Scan for the cell matching the given text and deliver its [x, y] coordinate at center. 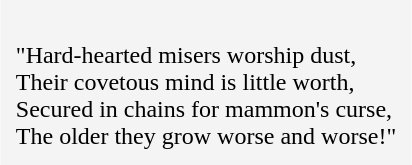
"Hard-hearted misers worship dust, Their covetous mind is little worth, Secured in chains for mammon's curse, The older they grow worse and worse!" [206, 82]
